Pinpoint the cell where the given text exists, returning its (x, y) midpoint coordinate. 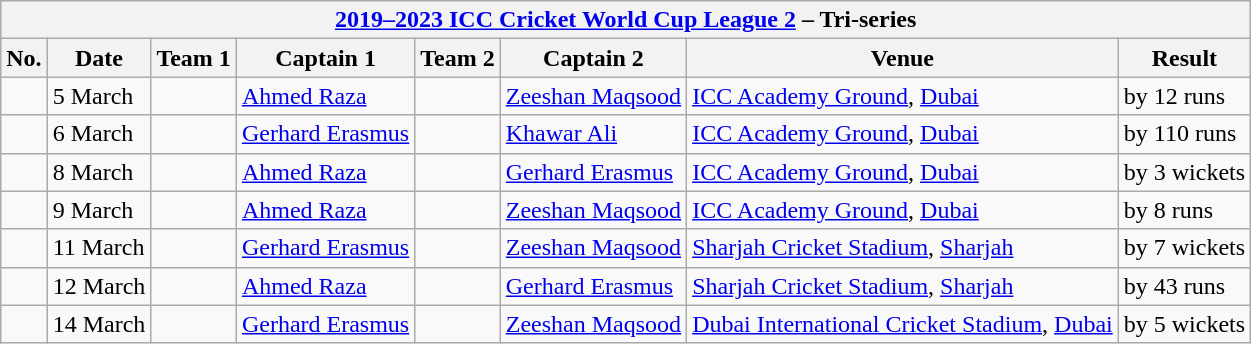
Captain 1 (325, 58)
by 110 runs (1184, 134)
Result (1184, 58)
5 March (99, 96)
by 8 runs (1184, 210)
by 5 wickets (1184, 324)
by 3 wickets (1184, 172)
Dubai International Cricket Stadium, Dubai (903, 324)
Venue (903, 58)
12 March (99, 286)
by 43 runs (1184, 286)
by 12 runs (1184, 96)
Captain 2 (593, 58)
6 March (99, 134)
Khawar Ali (593, 134)
Team 1 (194, 58)
by 7 wickets (1184, 248)
9 March (99, 210)
11 March (99, 248)
Team 2 (458, 58)
No. (24, 58)
8 March (99, 172)
Date (99, 58)
2019–2023 ICC Cricket World Cup League 2 – Tri-series (626, 20)
14 March (99, 324)
